Scan for the cell matching the given text and deliver its (X, Y) coordinate at center. 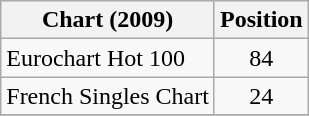
French Singles Chart (108, 96)
84 (261, 58)
Position (261, 20)
Chart (2009) (108, 20)
24 (261, 96)
Eurochart Hot 100 (108, 58)
